Capture the cell that displays the provided text and extract its [X, Y] central coordinate. 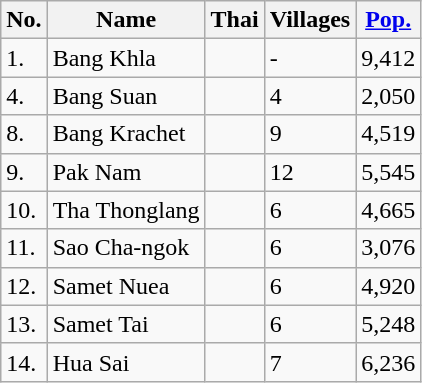
12 [310, 172]
4,519 [388, 134]
Samet Tai [126, 324]
Bang Suan [126, 96]
8. [24, 134]
1. [24, 58]
No. [24, 20]
Samet Nuea [126, 286]
Pak Nam [126, 172]
- [310, 58]
4,665 [388, 210]
Name [126, 20]
7 [310, 362]
Pop. [388, 20]
9. [24, 172]
Villages [310, 20]
4,920 [388, 286]
6,236 [388, 362]
4. [24, 96]
4 [310, 96]
2,050 [388, 96]
10. [24, 210]
Hua Sai [126, 362]
Bang Khla [126, 58]
Sao Cha-ngok [126, 248]
9,412 [388, 58]
Bang Krachet [126, 134]
Tha Thonglang [126, 210]
3,076 [388, 248]
5,545 [388, 172]
12. [24, 286]
11. [24, 248]
13. [24, 324]
5,248 [388, 324]
14. [24, 362]
9 [310, 134]
Thai [234, 20]
